From the cell containing the given text, extract its center point as [x, y] coordinate. 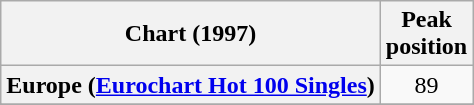
Chart (1997) [191, 34]
Europe (Eurochart Hot 100 Singles) [191, 85]
89 [426, 85]
Peakposition [426, 34]
